Output the [x, y] coordinate of the center of the cell containing the given text.  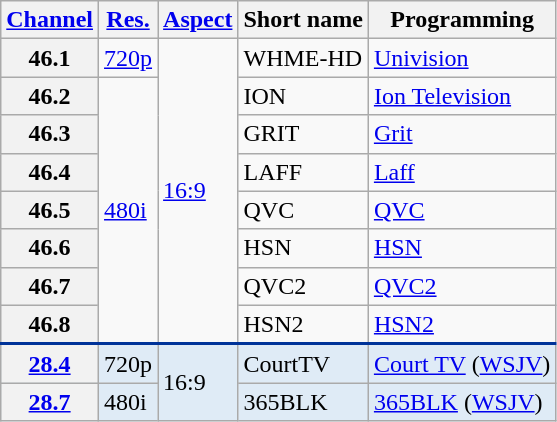
28.7 [50, 402]
LAFF [303, 172]
Univision [462, 58]
46.3 [50, 134]
Channel [50, 20]
Court TV (WSJV) [462, 364]
Grit [462, 134]
28.4 [50, 364]
Programming [462, 20]
CourtTV [303, 364]
Ion Television [462, 96]
365BLK (WSJV) [462, 402]
46.2 [50, 96]
46.8 [50, 324]
Short name [303, 20]
Aspect [198, 20]
ION [303, 96]
Laff [462, 172]
46.1 [50, 58]
46.7 [50, 286]
365BLK [303, 402]
WHME-HD [303, 58]
GRIT [303, 134]
Res. [128, 20]
46.5 [50, 210]
46.6 [50, 248]
46.4 [50, 172]
